Determine the (X, Y) coordinate at the center of the cell enclosing the given text.  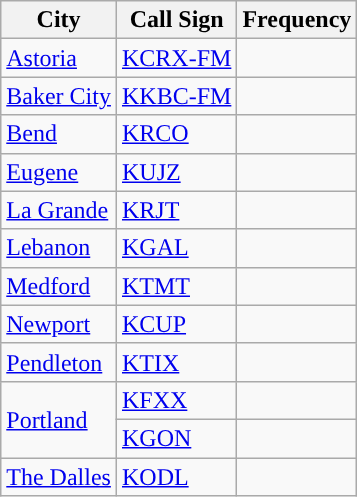
Call Sign (176, 20)
KUJZ (176, 172)
KRCO (176, 134)
Bend (59, 134)
Eugene (59, 172)
KTMT (176, 286)
Astoria (59, 58)
Portland (59, 419)
Medford (59, 286)
KFXX (176, 400)
Lebanon (59, 248)
KODL (176, 477)
KCRX-FM (176, 58)
Frequency (297, 20)
Baker City (59, 96)
KKBC-FM (176, 96)
La Grande (59, 210)
Pendleton (59, 362)
Newport (59, 324)
KCUP (176, 324)
KGON (176, 438)
The Dalles (59, 477)
KGAL (176, 248)
City (59, 20)
KTIX (176, 362)
KRJT (176, 210)
